Return [x, y] of the center of cell containing provided text 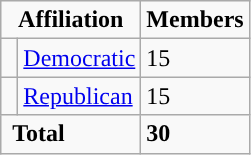
Affiliation [71, 20]
Members [195, 20]
Democratic [80, 58]
Republican [80, 96]
Total [71, 134]
30 [195, 134]
